Locate the cell with the specified text and output its (X, Y) center coordinate. 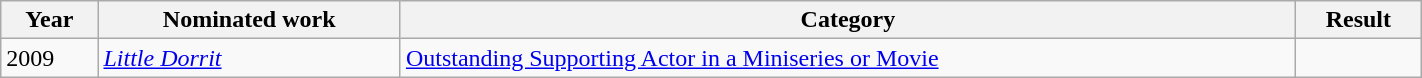
2009 (50, 58)
Result (1358, 20)
Little Dorrit (249, 58)
Year (50, 20)
Nominated work (249, 20)
Category (848, 20)
Outstanding Supporting Actor in a Miniseries or Movie (848, 58)
